Extract the (x, y) coordinate from the center of the cell holding the provided text.  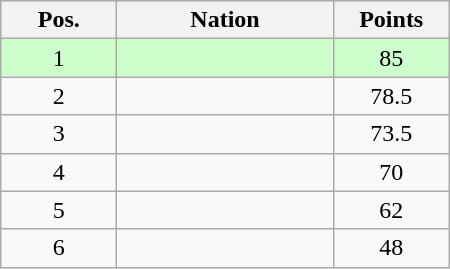
85 (391, 58)
Pos. (59, 20)
70 (391, 172)
6 (59, 248)
62 (391, 210)
5 (59, 210)
Nation (225, 20)
3 (59, 134)
48 (391, 248)
1 (59, 58)
2 (59, 96)
4 (59, 172)
73.5 (391, 134)
Points (391, 20)
78.5 (391, 96)
